Return (X, Y) of the center of cell containing provided text 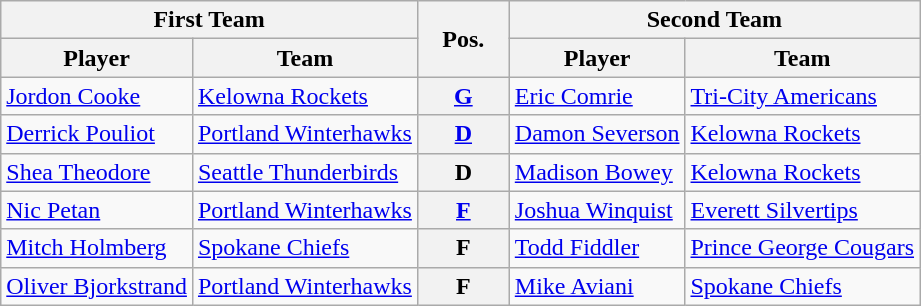
Prince George Cougars (802, 248)
Mitch Holmberg (97, 248)
Mike Aviani (597, 286)
Nic Petan (97, 210)
Pos. (463, 39)
Oliver Bjorkstrand (97, 286)
Todd Fiddler (597, 248)
First Team (210, 20)
Damon Severson (597, 134)
Tri-City Americans (802, 96)
Shea Theodore (97, 172)
Derrick Pouliot (97, 134)
G (463, 96)
Joshua Winquist (597, 210)
Eric Comrie (597, 96)
Everett Silvertips (802, 210)
Seattle Thunderbirds (304, 172)
Jordon Cooke (97, 96)
Madison Bowey (597, 172)
Second Team (714, 20)
